Detect which cell encompasses the target text, then output its [x, y] center coordinate. 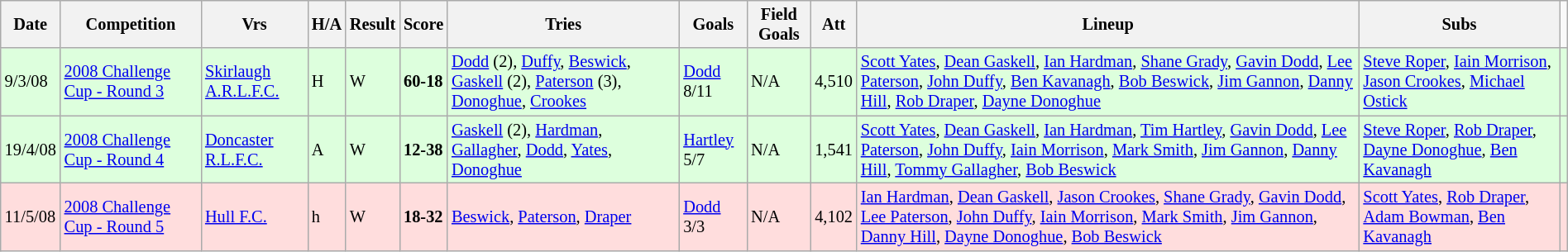
19/4/08 [31, 150]
A [327, 150]
Hartley 5/7 [713, 150]
2008 Challenge Cup - Round 3 [131, 82]
Beswick, Paterson, Draper [563, 216]
12-38 [423, 150]
9/3/08 [31, 82]
h [327, 216]
Vrs [255, 24]
Doncaster R.L.F.C. [255, 150]
18-32 [423, 216]
Dodd 3/3 [713, 216]
4,510 [834, 82]
2008 Challenge Cup - Round 4 [131, 150]
Goals [713, 24]
Att [834, 24]
Dodd 8/11 [713, 82]
11/5/08 [31, 216]
Subs [1460, 24]
Gaskell (2), Hardman, Gallagher, Dodd, Yates, Donoghue [563, 150]
Result [372, 24]
Lineup [1108, 24]
Scott Yates, Rob Draper, Adam Bowman, Ben Kavanagh [1460, 216]
Field Goals [779, 24]
Tries [563, 24]
2008 Challenge Cup - Round 5 [131, 216]
4,102 [834, 216]
Score [423, 24]
H [327, 82]
Hull F.C. [255, 216]
H/A [327, 24]
Steve Roper, Iain Morrison, Jason Crookes, Michael Ostick [1460, 82]
Dodd (2), Duffy, Beswick, Gaskell (2), Paterson (3), Donoghue, Crookes [563, 82]
1,541 [834, 150]
Steve Roper, Rob Draper, Dayne Donoghue, Ben Kavanagh [1460, 150]
60-18 [423, 82]
Skirlaugh A.R.L.F.C. [255, 82]
Date [31, 24]
Competition [131, 24]
